Pinpoint the cell where the given text exists, returning its (X, Y) midpoint coordinate. 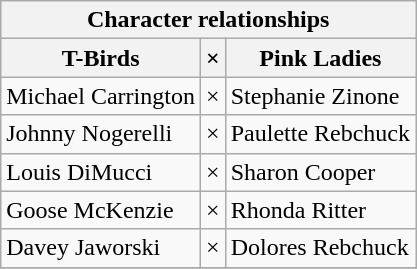
Davey Jaworski (101, 248)
Pink Ladies (320, 58)
Michael Carrington (101, 96)
Dolores Rebchuck (320, 248)
T-Birds (101, 58)
Louis DiMucci (101, 172)
Sharon Cooper (320, 172)
Stephanie Zinone (320, 96)
Goose McKenzie (101, 210)
Rhonda Ritter (320, 210)
Paulette Rebchuck (320, 134)
Character relationships (208, 20)
Johnny Nogerelli (101, 134)
